Output the [X, Y] coordinate of the center of the cell containing the given text.  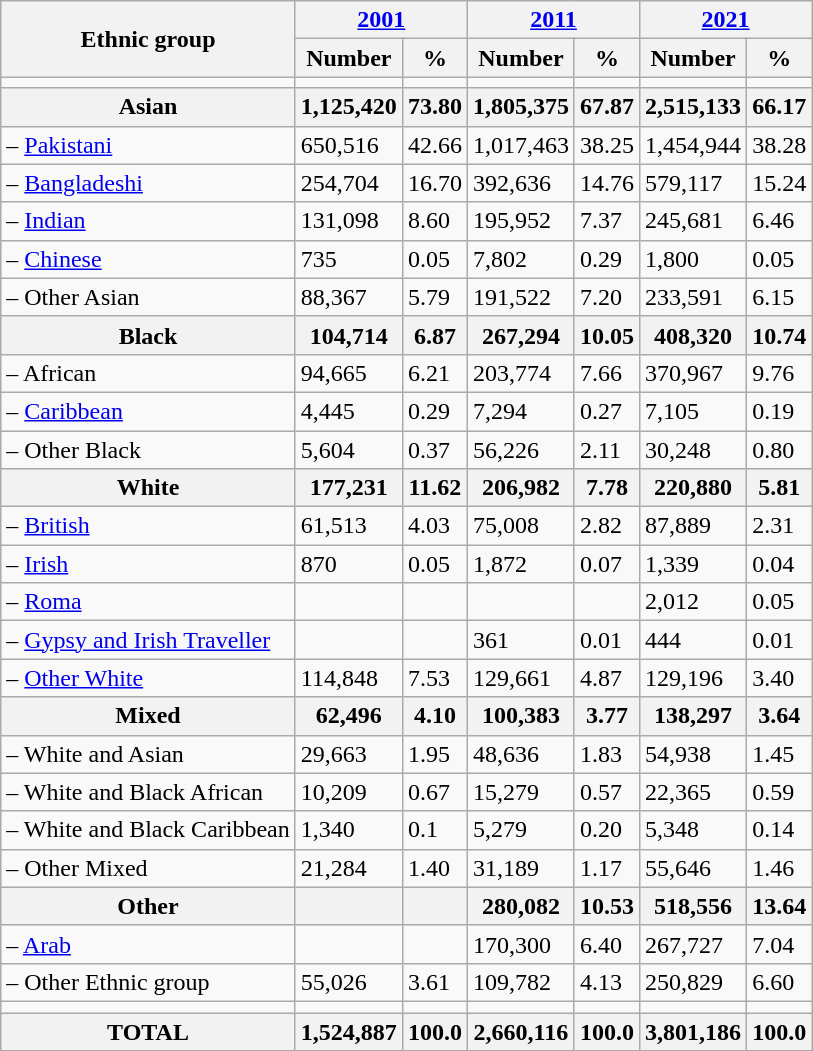
48,636 [520, 754]
Asian [148, 107]
7.66 [606, 373]
0.80 [780, 449]
5.81 [780, 488]
55,646 [694, 868]
0.67 [434, 792]
2001 [381, 20]
6.40 [606, 944]
– Chinese [148, 259]
3.77 [606, 716]
29,663 [348, 754]
94,665 [348, 373]
220,880 [694, 488]
7.53 [434, 678]
66.17 [780, 107]
5,604 [348, 449]
White [148, 488]
7,294 [520, 411]
203,774 [520, 373]
38.25 [606, 145]
5,279 [520, 830]
650,516 [348, 145]
38.28 [780, 145]
– Other Mixed [148, 868]
61,513 [348, 526]
6.21 [434, 373]
408,320 [694, 335]
870 [348, 564]
0.57 [606, 792]
– Other Asian [148, 297]
– White and Black Caribbean [148, 830]
0.1 [434, 830]
2.31 [780, 526]
245,681 [694, 221]
– Other Black [148, 449]
1,125,420 [348, 107]
280,082 [520, 906]
2,660,116 [520, 1031]
88,367 [348, 297]
1,872 [520, 564]
Black [148, 335]
6.46 [780, 221]
2,012 [694, 602]
1.83 [606, 754]
2021 [726, 20]
Other [148, 906]
21,284 [348, 868]
114,848 [348, 678]
0.37 [434, 449]
361 [520, 640]
4.87 [606, 678]
8.60 [434, 221]
15.24 [780, 183]
444 [694, 640]
138,297 [694, 716]
1,340 [348, 830]
7.04 [780, 944]
– Bangladeshi [148, 183]
– Indian [148, 221]
– Arab [148, 944]
4.13 [606, 982]
191,522 [520, 297]
1,454,944 [694, 145]
56,226 [520, 449]
195,952 [520, 221]
4,445 [348, 411]
170,300 [520, 944]
4.03 [434, 526]
10.53 [606, 906]
370,967 [694, 373]
1.17 [606, 868]
1.45 [780, 754]
6.87 [434, 335]
7.20 [606, 297]
2,515,133 [694, 107]
392,636 [520, 183]
0.19 [780, 411]
TOTAL [148, 1031]
– Gypsy and Irish Traveller [148, 640]
250,829 [694, 982]
10.05 [606, 335]
3.61 [434, 982]
177,231 [348, 488]
14.76 [606, 183]
75,008 [520, 526]
Mixed [148, 716]
10,209 [348, 792]
5.79 [434, 297]
3,801,186 [694, 1031]
– British [148, 526]
0.07 [606, 564]
10.74 [780, 335]
0.04 [780, 564]
1.95 [434, 754]
579,117 [694, 183]
42.66 [434, 145]
254,704 [348, 183]
87,889 [694, 526]
1,017,463 [520, 145]
100,383 [520, 716]
– African [148, 373]
0.14 [780, 830]
129,196 [694, 678]
1,805,375 [520, 107]
3.64 [780, 716]
15,279 [520, 792]
0.59 [780, 792]
2011 [553, 20]
518,556 [694, 906]
2.11 [606, 449]
62,496 [348, 716]
6.60 [780, 982]
6.15 [780, 297]
22,365 [694, 792]
735 [348, 259]
0.27 [606, 411]
267,727 [694, 944]
3.40 [780, 678]
16.70 [434, 183]
109,782 [520, 982]
9.76 [780, 373]
104,714 [348, 335]
7,105 [694, 411]
7.37 [606, 221]
1.40 [434, 868]
31,189 [520, 868]
206,982 [520, 488]
– Roma [148, 602]
1,524,887 [348, 1031]
131,098 [348, 221]
5,348 [694, 830]
7,802 [520, 259]
– White and Asian [148, 754]
67.87 [606, 107]
7.78 [606, 488]
30,248 [694, 449]
– Other Ethnic group [148, 982]
4.10 [434, 716]
1,339 [694, 564]
1.46 [780, 868]
– Irish [148, 564]
– Pakistani [148, 145]
– White and Black African [148, 792]
11.62 [434, 488]
– Other White [148, 678]
233,591 [694, 297]
129,661 [520, 678]
55,026 [348, 982]
54,938 [694, 754]
13.64 [780, 906]
– Caribbean [148, 411]
2.82 [606, 526]
73.80 [434, 107]
267,294 [520, 335]
1,800 [694, 259]
0.20 [606, 830]
Ethnic group [148, 39]
